Search for the cell housing the specified text and yield its [X, Y] center coordinate. 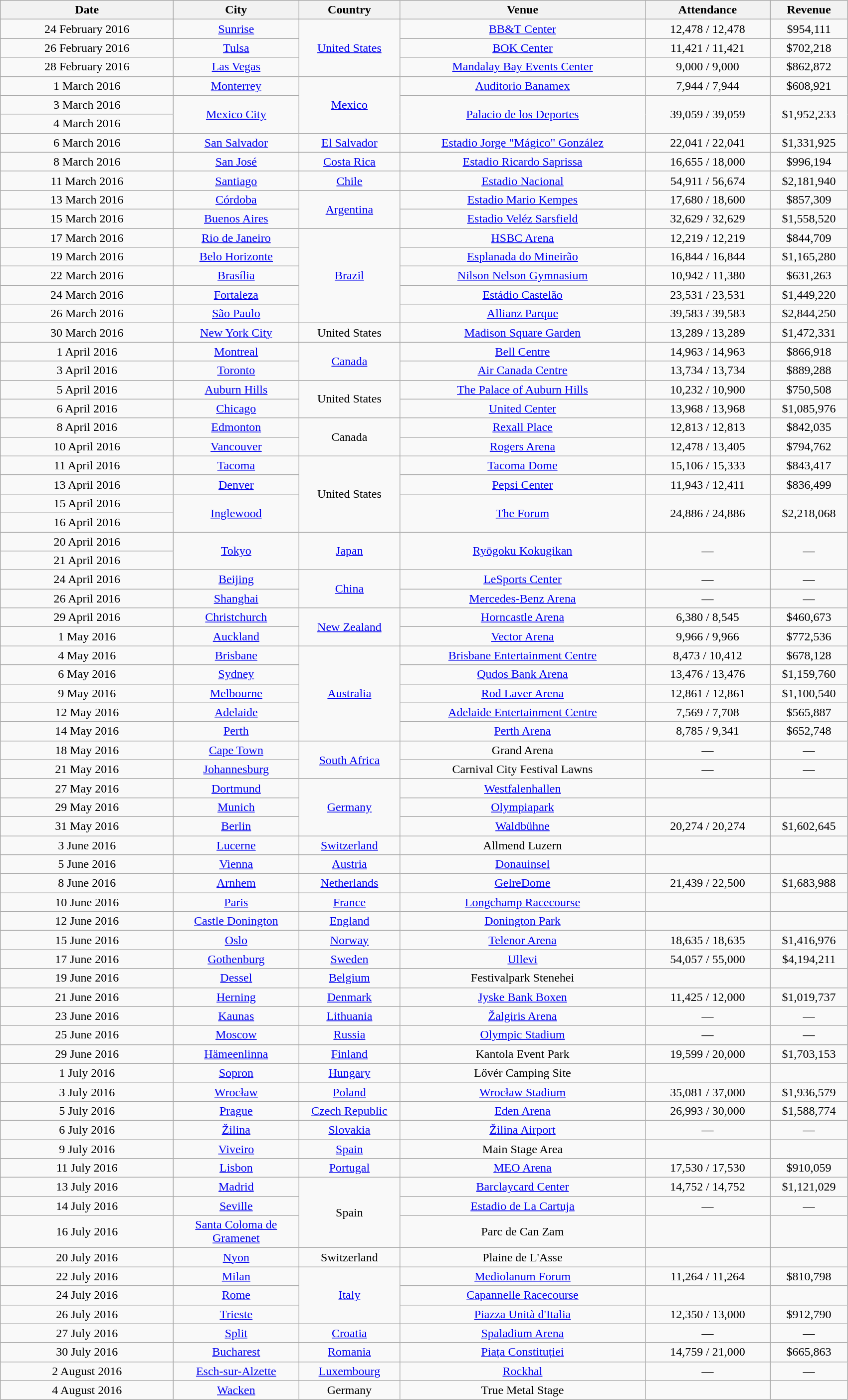
Adelaide [236, 712]
Fortaleza [236, 295]
Qudos Bank Arena [523, 674]
11,421 / 11,421 [707, 48]
24 July 2016 [87, 1295]
$1,165,280 [809, 257]
Santa Coloma de Gramenet [236, 1232]
$772,536 [809, 636]
1 March 2016 [87, 86]
$1,683,988 [809, 883]
Monterrey [236, 86]
Piazza Unità d'Italia [523, 1314]
21 May 2016 [87, 769]
Rio de Janeiro [236, 238]
Wrocław [236, 1092]
Pepsi Center [523, 484]
31 May 2016 [87, 826]
6 May 2016 [87, 674]
Tacoma Dome [523, 465]
27 May 2016 [87, 788]
32,629 / 32,629 [707, 218]
Munich [236, 807]
16 April 2016 [87, 522]
Austria [349, 864]
20,274 / 20,274 [707, 826]
$678,128 [809, 655]
Gothenburg [236, 959]
Sopron [236, 1073]
LeSports Center [523, 580]
$844,709 [809, 238]
Estadio Nacional [523, 181]
14 May 2016 [87, 731]
Date [87, 10]
Perth [236, 731]
$857,309 [809, 200]
Poland [349, 1092]
Lucerne [236, 845]
Milan [236, 1276]
Festivalpark Stenehei [523, 978]
Country [349, 10]
22,041 / 22,041 [707, 143]
10,942 / 11,380 [707, 276]
8 March 2016 [87, 162]
Dortmund [236, 788]
France [349, 902]
Barclaycard Center [523, 1187]
12,478 / 13,405 [707, 446]
BB&T Center [523, 29]
Horncastle Arena [523, 617]
22 July 2016 [87, 1276]
El Salvador [349, 143]
12 June 2016 [87, 921]
Viveiro [236, 1149]
Olympiapark [523, 807]
Slovakia [349, 1130]
$1,100,540 [809, 693]
10 April 2016 [87, 446]
Tacoma [236, 465]
24 March 2016 [87, 295]
Johannesburg [236, 769]
3 June 2016 [87, 845]
$1,558,520 [809, 218]
Olympic Stadium [523, 1035]
$1,019,737 [809, 997]
$954,111 [809, 29]
Esch-sur-Alzette [236, 1371]
23,531 / 23,531 [707, 295]
$2,844,250 [809, 314]
$1,416,976 [809, 940]
Santiago [236, 181]
21 June 2016 [87, 997]
39,583 / 39,583 [707, 314]
6,380 / 8,545 [707, 617]
Bell Centre [523, 352]
Adelaide Entertainment Centre [523, 712]
$1,085,976 [809, 408]
$810,798 [809, 1276]
Waldbühne [523, 826]
$794,762 [809, 446]
20 April 2016 [87, 541]
24 April 2016 [87, 580]
China [349, 589]
Las Vegas [236, 67]
South Africa [349, 760]
Lővér Camping Site [523, 1073]
$702,218 [809, 48]
12 May 2016 [87, 712]
Tokyo [236, 551]
24 February 2016 [87, 29]
14,963 / 14,963 [707, 352]
Belgium [349, 978]
26 April 2016 [87, 599]
Donington Park [523, 921]
$862,872 [809, 67]
Madrid [236, 1187]
Luxembourg [349, 1371]
25 June 2016 [87, 1035]
Mediolanum Forum [523, 1276]
Moscow [236, 1035]
Dessel [236, 978]
4 May 2016 [87, 655]
14 July 2016 [87, 1206]
Hämeenlinna [236, 1054]
5 June 2016 [87, 864]
Vancouver [236, 446]
Estadio Jorge "Mágico" González [523, 143]
Montreal [236, 352]
Brisbane Entertainment Centre [523, 655]
19 June 2016 [87, 978]
Bucharest [236, 1352]
Prague [236, 1111]
Perth Arena [523, 731]
19,599 / 20,000 [707, 1054]
Rexall Place [523, 427]
29 June 2016 [87, 1054]
United Center [523, 408]
39,059 / 39,059 [707, 114]
$652,748 [809, 731]
Edmonton [236, 427]
26 July 2016 [87, 1314]
14,759 / 21,000 [707, 1352]
Žalgiris Arena [523, 1016]
$843,417 [809, 465]
13,734 / 13,734 [707, 371]
Brisbane [236, 655]
Auditorio Banamex [523, 86]
Czech Republic [349, 1111]
Christchurch [236, 617]
8 June 2016 [87, 883]
Esplanada do Mineirão [523, 257]
$866,918 [809, 352]
$1,602,645 [809, 826]
$1,159,760 [809, 674]
6 March 2016 [87, 143]
Japan [349, 551]
7,569 / 7,708 [707, 712]
Inglewood [236, 513]
Denver [236, 484]
12,861 / 12,861 [707, 693]
5 April 2016 [87, 390]
$750,508 [809, 390]
5 July 2016 [87, 1111]
12,219 / 12,219 [707, 238]
Mexico [349, 105]
Auckland [236, 636]
9 May 2016 [87, 693]
29 May 2016 [87, 807]
Eden Arena [523, 1111]
$889,288 [809, 371]
$608,921 [809, 86]
Norway [349, 940]
Melbourne [236, 693]
8,473 / 10,412 [707, 655]
13 March 2016 [87, 200]
15 June 2016 [87, 940]
Main Stage Area [523, 1149]
Rod Laver Arena [523, 693]
$631,263 [809, 276]
Italy [349, 1295]
16 July 2016 [87, 1232]
City [236, 10]
Russia [349, 1035]
16,655 / 18,000 [707, 162]
11,264 / 11,264 [707, 1276]
Australia [349, 693]
$1,121,029 [809, 1187]
15 April 2016 [87, 503]
Estadio de La Cartuja [523, 1206]
Grand Arena [523, 750]
Belo Horizonte [236, 257]
Brasília [236, 276]
13,968 / 13,968 [707, 408]
Sydney [236, 674]
True Metal Stage [523, 1390]
$1,472,331 [809, 333]
17 June 2016 [87, 959]
19 March 2016 [87, 257]
9 July 2016 [87, 1149]
BOK Center [523, 48]
13,289 / 13,289 [707, 333]
9,000 / 9,000 [707, 67]
Denmark [349, 997]
35,081 / 37,000 [707, 1092]
New York City [236, 333]
MEO Arena [523, 1168]
1 April 2016 [87, 352]
$2,181,940 [809, 181]
Chicago [236, 408]
Ryōgoku Kokugikan [523, 551]
29 April 2016 [87, 617]
11,425 / 12,000 [707, 997]
Kaunas [236, 1016]
17,530 / 17,530 [707, 1168]
Kantola Event Park [523, 1054]
HSBC Arena [523, 238]
Hungary [349, 1073]
30 March 2016 [87, 333]
10 June 2016 [87, 902]
54,911 / 56,674 [707, 181]
Palacio de los Deportes [523, 114]
1 May 2016 [87, 636]
12,478 / 12,478 [707, 29]
Donauinsel [523, 864]
$460,673 [809, 617]
San José [236, 162]
Vector Arena [523, 636]
Paris [236, 902]
Venue [523, 10]
Wacken [236, 1390]
Split [236, 1333]
26,993 / 30,000 [707, 1111]
Žilina [236, 1130]
Cape Town [236, 750]
$665,863 [809, 1352]
20 July 2016 [87, 1257]
4 March 2016 [87, 124]
14,752 / 14,752 [707, 1187]
13 July 2016 [87, 1187]
7,944 / 7,944 [707, 86]
17,680 / 18,600 [707, 200]
$1,331,925 [809, 143]
Seville [236, 1206]
Spaladium Arena [523, 1333]
Plaine de L'Asse [523, 1257]
Portugal [349, 1168]
São Paulo [236, 314]
12,813 / 12,813 [707, 427]
11 July 2016 [87, 1168]
England [349, 921]
Auburn Hills [236, 390]
11 April 2016 [87, 465]
Attendance [707, 10]
The Forum [523, 513]
Carnival City Festival Lawns [523, 769]
Estadio Mario Kempes [523, 200]
8 April 2016 [87, 427]
$2,218,068 [809, 513]
Mandalay Bay Events Center [523, 67]
Herning [236, 997]
Telenor Arena [523, 940]
21 April 2016 [87, 561]
$996,194 [809, 162]
$565,887 [809, 712]
Toronto [236, 371]
Rome [236, 1295]
17 March 2016 [87, 238]
Piața Constituției [523, 1352]
Croatia [349, 1333]
Oslo [236, 940]
Castle Donington [236, 921]
San Salvador [236, 143]
Lithuania [349, 1016]
11,943 / 12,411 [707, 484]
Rogers Arena [523, 446]
Capannelle Racecourse [523, 1295]
1 July 2016 [87, 1073]
Allianz Parque [523, 314]
$1,588,774 [809, 1111]
54,057 / 55,000 [707, 959]
$1,703,153 [809, 1054]
4 August 2016 [87, 1390]
6 July 2016 [87, 1130]
30 July 2016 [87, 1352]
Córdoba [236, 200]
16,844 / 16,844 [707, 257]
2 August 2016 [87, 1371]
$836,499 [809, 484]
6 April 2016 [87, 408]
9,966 / 9,966 [707, 636]
Longchamp Racecourse [523, 902]
$912,790 [809, 1314]
Ullevi [523, 959]
Beijing [236, 580]
GelreDome [523, 883]
13 April 2016 [87, 484]
Netherlands [349, 883]
13,476 / 13,476 [707, 674]
11 March 2016 [87, 181]
24,886 / 24,886 [707, 513]
8,785 / 9,341 [707, 731]
$4,194,211 [809, 959]
18 May 2016 [87, 750]
Parc de Can Zam [523, 1232]
Argentina [349, 209]
Vienna [236, 864]
Žilina Airport [523, 1130]
Trieste [236, 1314]
$1,952,233 [809, 114]
New Zealand [349, 627]
15,106 / 15,333 [707, 465]
Shanghai [236, 599]
The Palace of Auburn Hills [523, 390]
Estadio Veléz Sarsfield [523, 218]
27 July 2016 [87, 1333]
$910,059 [809, 1168]
Wrocław Stadium [523, 1092]
23 June 2016 [87, 1016]
Chile [349, 181]
Romania [349, 1352]
$1,936,579 [809, 1092]
Lisbon [236, 1168]
Brazil [349, 276]
21,439 / 22,500 [707, 883]
3 April 2016 [87, 371]
$1,449,220 [809, 295]
26 March 2016 [87, 314]
3 March 2016 [87, 105]
Revenue [809, 10]
Finland [349, 1054]
Estadio Ricardo Saprissa [523, 162]
Sunrise [236, 29]
12,350 / 13,000 [707, 1314]
Rockhal [523, 1371]
Buenos Aires [236, 218]
Westfalenhallen [523, 788]
Arnhem [236, 883]
10,232 / 10,900 [707, 390]
Nilson Nelson Gymnasium [523, 276]
$842,035 [809, 427]
Mexico City [236, 114]
Mercedes-Benz Arena [523, 599]
Allmend Luzern [523, 845]
Costa Rica [349, 162]
3 July 2016 [87, 1092]
Sweden [349, 959]
26 February 2016 [87, 48]
Madison Square Garden [523, 333]
Jyske Bank Boxen [523, 997]
28 February 2016 [87, 67]
Tulsa [236, 48]
22 March 2016 [87, 276]
18,635 / 18,635 [707, 940]
Berlin [236, 826]
Estádio Castelão [523, 295]
15 March 2016 [87, 218]
Nyon [236, 1257]
Air Canada Centre [523, 371]
